Return the (X, Y) coordinate for the center point of the cell that contains the specified text.  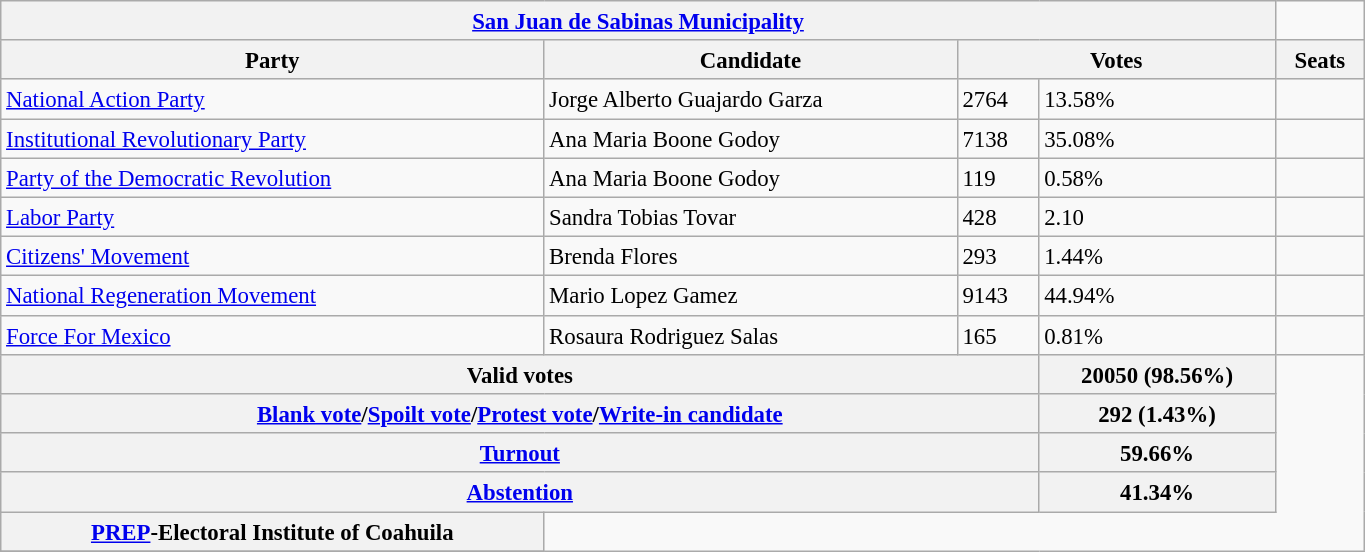
Votes (1116, 60)
Blank vote/Spoilt vote/Protest vote/Write-in candidate (520, 414)
59.66% (1157, 452)
Abstention (520, 492)
41.34% (1157, 492)
National Action Party (272, 100)
0.81% (1157, 334)
20050 (98.56%) (1157, 374)
165 (998, 334)
9143 (998, 296)
44.94% (1157, 296)
Jorge Alberto Guajardo Garza (750, 100)
2.10 (1157, 216)
Rosaura Rodriguez Salas (750, 334)
PREP-Electoral Institute of Coahuila (272, 532)
292 (1.43%) (1157, 414)
Turnout (520, 452)
0.58% (1157, 178)
National Regeneration Movement (272, 296)
2764 (998, 100)
1.44% (1157, 256)
Sandra Tobias Tovar (750, 216)
Valid votes (520, 374)
Seats (1320, 60)
Party (272, 60)
35.08% (1157, 138)
7138 (998, 138)
Party of the Democratic Revolution (272, 178)
Brenda Flores (750, 256)
Candidate (750, 60)
428 (998, 216)
Citizens' Movement (272, 256)
San Juan de Sabinas Municipality (638, 20)
Force For Mexico (272, 334)
Institutional Revolutionary Party (272, 138)
Mario Lopez Gamez (750, 296)
293 (998, 256)
119 (998, 178)
Labor Party (272, 216)
13.58% (1157, 100)
